For the text-containing cell, return its midpoint in [X, Y] coordinate format. 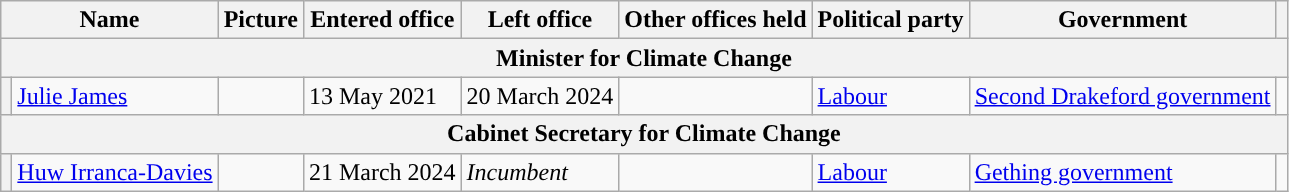
Second Drakeford government [1122, 96]
21 March 2024 [382, 172]
Name [110, 20]
13 May 2021 [382, 96]
Government [1122, 20]
Political party [890, 20]
Julie James [115, 96]
Cabinet Secretary for Climate Change [644, 134]
20 March 2024 [540, 96]
Entered office [382, 20]
Huw Irranca-Davies [115, 172]
Gething government [1122, 172]
Left office [540, 20]
Picture [260, 20]
Incumbent [540, 172]
Minister for Climate Change [644, 58]
Other offices held [716, 20]
